Extract the (x, y) coordinate from the center of the cell holding the provided text.  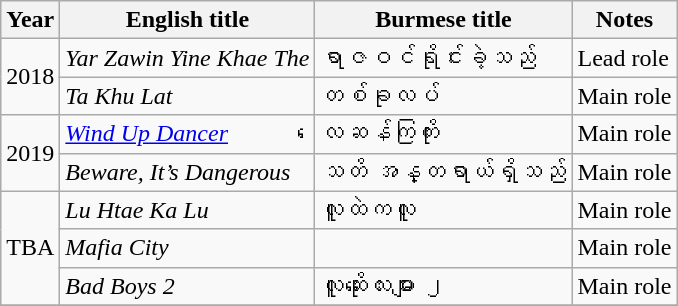
Ta Khu Lat (188, 96)
Burmese title (444, 20)
Bad Boys 2 (188, 286)
Wind Up Dancer (188, 134)
တစ်ခုလပ် (444, 96)
Lu Htae Ka Lu (188, 210)
သတိ အန္တရာယ်ရှိသည် (444, 172)
English title (188, 20)
လူထဲကလူ (444, 210)
ရာဇဝင်ရိုင်းခဲ့သည် (444, 58)
Notes (624, 20)
လူဆိုးလေးများ ၂ (444, 286)
TBA (30, 248)
2018 (30, 77)
Beware, It’s Dangerous (188, 172)
Lead role (624, 58)
Mafia City (188, 248)
Year (30, 20)
2019 (30, 153)
လေဆန်ကကြိုး (444, 134)
Yar Zawin Yine Khae The (188, 58)
